Return the (X, Y) coordinate for the center point of the cell that contains the specified text.  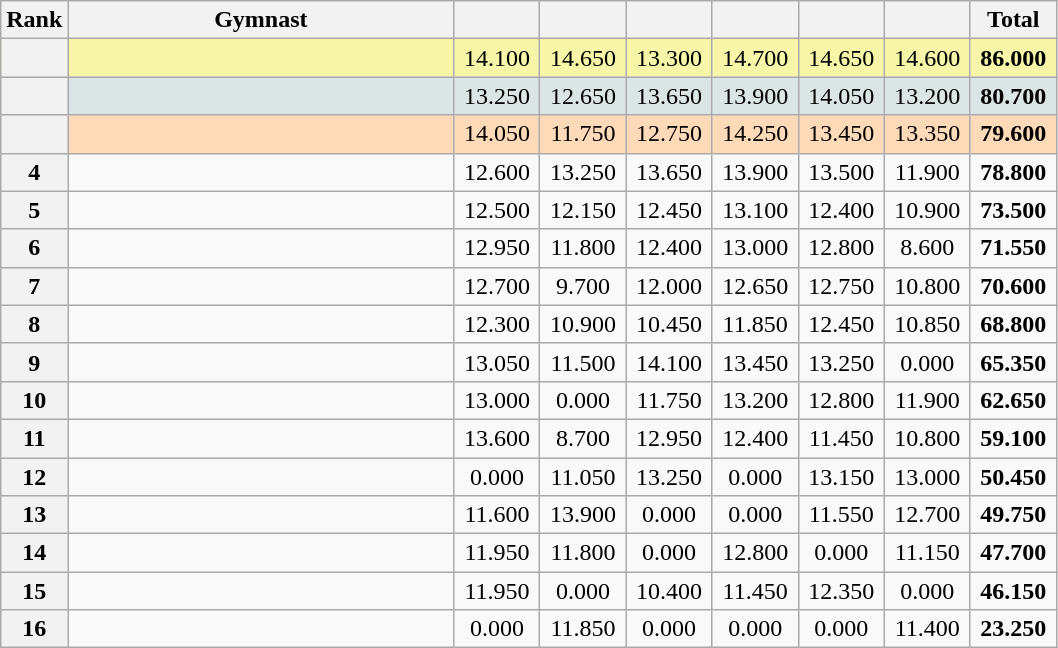
13.100 (755, 210)
8.600 (927, 248)
Gymnast (261, 20)
12.350 (841, 591)
14.250 (755, 134)
10.850 (927, 324)
80.700 (1013, 96)
62.650 (1013, 400)
Rank (34, 20)
49.750 (1013, 515)
71.550 (1013, 248)
16 (34, 629)
13.300 (669, 58)
13.350 (927, 134)
6 (34, 248)
11.050 (583, 477)
13.500 (841, 172)
9.700 (583, 286)
8.700 (583, 438)
10 (34, 400)
14.700 (755, 58)
11.500 (583, 362)
11 (34, 438)
12.500 (497, 210)
7 (34, 286)
10.450 (669, 324)
65.350 (1013, 362)
11.550 (841, 515)
Total (1013, 20)
86.000 (1013, 58)
12.150 (583, 210)
12.300 (497, 324)
11.600 (497, 515)
14 (34, 553)
5 (34, 210)
23.250 (1013, 629)
12 (34, 477)
50.450 (1013, 477)
47.700 (1013, 553)
13.050 (497, 362)
9 (34, 362)
12.000 (669, 286)
11.400 (927, 629)
10.400 (669, 591)
78.800 (1013, 172)
79.600 (1013, 134)
13 (34, 515)
70.600 (1013, 286)
46.150 (1013, 591)
15 (34, 591)
4 (34, 172)
13.150 (841, 477)
73.500 (1013, 210)
13.600 (497, 438)
12.600 (497, 172)
14.600 (927, 58)
8 (34, 324)
68.800 (1013, 324)
59.100 (1013, 438)
11.150 (927, 553)
